Identify which cell holds the provided text, then report its [x, y] central coordinate. 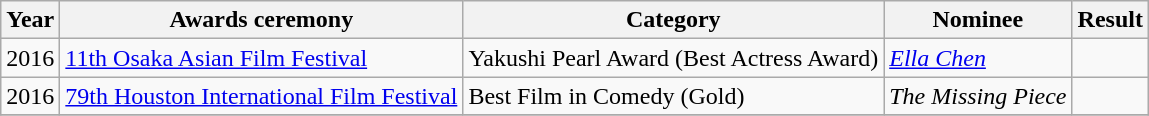
Best Film in Comedy (Gold) [674, 96]
Year [30, 20]
Awards ceremony [262, 20]
Result [1110, 20]
79th Houston International Film Festival [262, 96]
11th Osaka Asian Film Festival [262, 58]
Ella Chen [978, 58]
Yakushi Pearl Award (Best Actress Award) [674, 58]
The Missing Piece [978, 96]
Nominee [978, 20]
Category [674, 20]
